Find where the given text appears and provide that cell's center as (X, Y) coordinate. 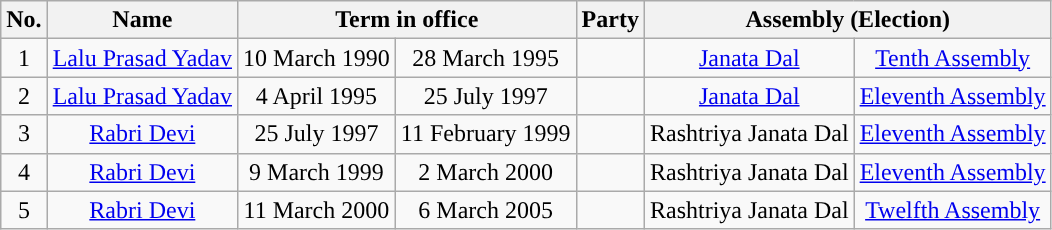
Term in office (408, 20)
Assembly (Election) (848, 20)
No. (24, 20)
6 March 2005 (486, 210)
Twelfth Assembly (952, 210)
Party (610, 20)
Tenth Assembly (952, 58)
2 (24, 96)
Name (142, 20)
28 March 1995 (486, 58)
10 March 1990 (317, 58)
3 (24, 134)
11 March 2000 (317, 210)
4 (24, 172)
9 March 1999 (317, 172)
2 March 2000 (486, 172)
11 February 1999 (486, 134)
4 April 1995 (317, 96)
1 (24, 58)
5 (24, 210)
